Output the [X, Y] coordinate of the center of the cell containing the given text.  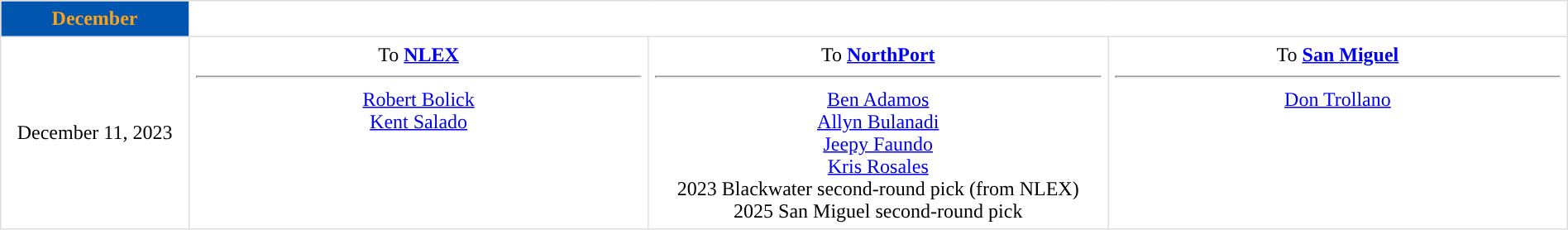
To San MiguelDon Trollano [1338, 132]
December [95, 19]
To NLEXRobert BolickKent Salado [418, 132]
To NorthPortBen AdamosAllyn BulanadiJeepy FaundoKris Rosales2023 Blackwater second-round pick (from NLEX)2025 San Miguel second-round pick [878, 132]
December 11, 2023 [95, 132]
